Output the (X, Y) coordinate of the center of the cell containing the given text.  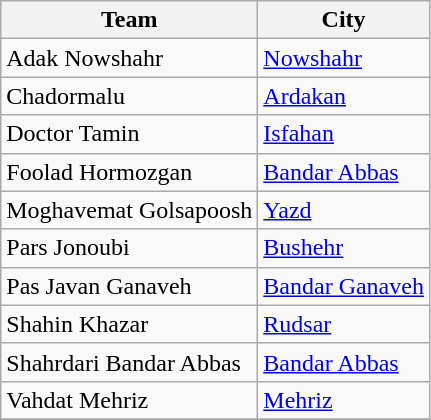
Bushehr (344, 248)
Mehriz (344, 400)
City (344, 20)
Shahin Khazar (130, 324)
Pas Javan Ganaveh (130, 286)
Pars Jonoubi (130, 248)
Doctor Tamin (130, 134)
Foolad Hormozgan (130, 172)
Shahrdari Bandar Abbas (130, 362)
Rudsar (344, 324)
Nowshahr (344, 58)
Isfahan (344, 134)
Team (130, 20)
Bandar Ganaveh (344, 286)
Vahdat Mehriz (130, 400)
Moghavemat Golsapoosh (130, 210)
Chadormalu (130, 96)
Adak Nowshahr (130, 58)
Ardakan (344, 96)
Yazd (344, 210)
